Locate the cell with the specified text and output its [x, y] center coordinate. 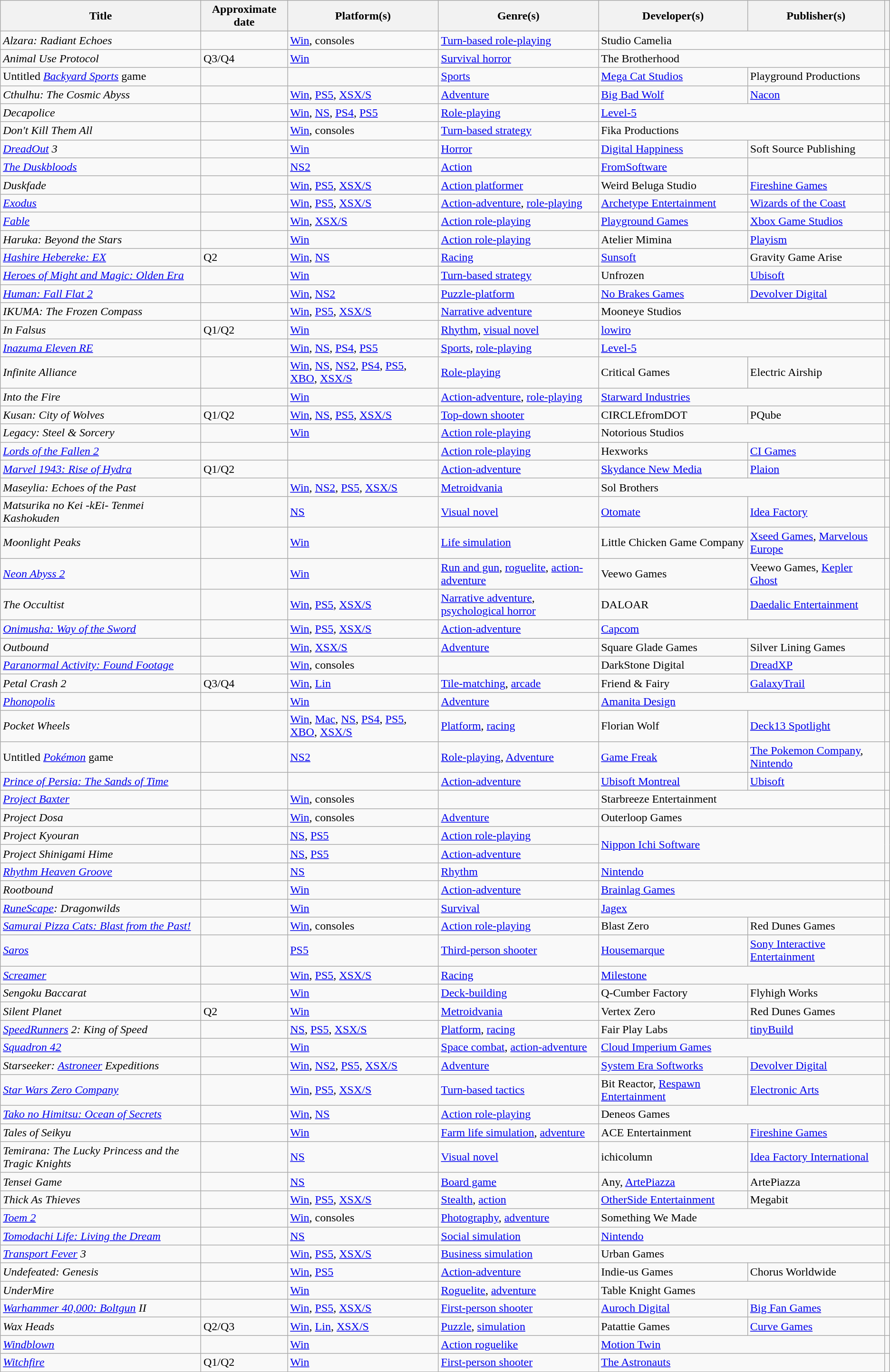
Tensei Game [101, 1181]
Action platformer [518, 185]
Social simulation [518, 1236]
DALOAR [673, 604]
Outerloop Games [742, 817]
Infinite Alliance [101, 373]
Survival [518, 908]
Haruka: Beyond the Stars [101, 239]
Hexworks [673, 451]
Silver Lining Games [816, 647]
The Brotherhood [742, 58]
Skydance New Media [673, 469]
Tako no Himitsu: Ocean of Secrets [101, 1114]
No Brakes Games [673, 294]
Turn-based tactics [518, 1090]
Maseylia: Echoes of the Past [101, 487]
Petal Crash 2 [101, 683]
Squadron 42 [101, 1047]
Motion Twin [742, 1344]
Studio Camelia [742, 40]
CI Games [816, 451]
Stealth, action [518, 1199]
Project Shinigami Hime [101, 854]
Xseed Games, Marvelous Europe [816, 543]
System Era Softworks [673, 1065]
Board game [518, 1181]
Playground Games [673, 221]
Photography, adventure [518, 1218]
Sunsoft [673, 258]
Paranormal Activity: Found Footage [101, 665]
Nacon [816, 95]
Something We Made [742, 1218]
Wax Heads [101, 1326]
Ubisoft Montreal [673, 781]
Deneos Games [742, 1114]
Project Kyouran [101, 835]
Survival horror [518, 58]
Project Baxter [101, 799]
Tile-matching, arcade [518, 683]
Narrative adventure [518, 312]
Q-Cumber Factory [673, 993]
lowiro [742, 330]
Starbreeze Entertainment [742, 799]
Urban Games [742, 1254]
Rhythm, visual novel [518, 330]
Onimusha: Way of the Sword [101, 629]
Samurai Pizza Cats: Blast from the Past! [101, 926]
Rhythm [518, 872]
Deck-building [518, 993]
Top-down shooter [518, 415]
Wizards of the Coast [816, 203]
Gravity Game Arise [816, 258]
Weird Beluga Studio [673, 185]
Win, NS, PS5, XSX/S [363, 415]
Capcom [742, 629]
Starward Industries [742, 397]
Bit Reactor, Respawn Entertainment [673, 1090]
Megabit [816, 1199]
Legacy: Steel & Sorcery [101, 433]
DreadXP [816, 665]
UnderMire [101, 1290]
Human: Fall Flat 2 [101, 294]
Duskfade [101, 185]
Thick As Thieves [101, 1199]
Electric Airship [816, 373]
Veewo Games, Kepler Ghost [816, 573]
Witchfire [101, 1362]
Life simulation [518, 543]
Win, NS, NS2, PS4, PS5, XBO, XSX/S [363, 373]
Sports [518, 77]
Horror [518, 149]
SpeedRunners 2: King of Speed [101, 1029]
Narrative adventure, psychological horror [518, 604]
Tales of Seikyu [101, 1132]
The Pokemon Company, Nintendo [816, 757]
The Astronauts [742, 1362]
Animal Use Protocol [101, 58]
Turn-based role-playing [518, 40]
ACE Entertainment [673, 1132]
Win, Lin [363, 683]
Flyhigh Works [816, 993]
Friend & Fairy [673, 683]
Tomodachi Life: Living the Dream [101, 1236]
CIRCLEfromDOT [673, 415]
Big Bad Wolf [673, 95]
OtherSide Entertainment [673, 1199]
Temirana: The Lucky Princess and the Tragic Knights [101, 1157]
Kusan: City of Wolves [101, 415]
ArtePiazza [816, 1181]
Matsurika no Kei -kEi- Tenmei Kashokuden [101, 511]
Roguelite, adventure [518, 1290]
Heroes of Might and Magic: Olden Era [101, 276]
Table Knight Games [742, 1290]
Starseeker: Astroneer Expeditions [101, 1065]
Xbox Game Studios [816, 221]
Hashire Hebereke: EX [101, 258]
Win, PS5 [363, 1272]
Playism [816, 239]
Developer(s) [673, 16]
Amanita Design [742, 701]
Fair Play Labs [673, 1029]
Action roguelike [518, 1344]
Mooneye Studios [742, 312]
Daedalic Entertainment [816, 604]
Veewo Games [673, 573]
Win, Lin, XSX/S [363, 1326]
RuneScape: Dragonwilds [101, 908]
Silent Planet [101, 1011]
Warhammer 40,000: Boltgun II [101, 1308]
Business simulation [518, 1254]
Run and gun, roguelite, action-adventure [518, 573]
Soft Source Publishing [816, 149]
Notorious Studios [742, 433]
Patattie Games [673, 1326]
Alzara: Radiant Echoes [101, 40]
Mega Cat Studios [673, 77]
Digital Happiness [673, 149]
Deck13 Spotlight [816, 726]
GalaxyTrail [816, 683]
The Occultist [101, 604]
Don't Kill Them All [101, 131]
Moonlight Peaks [101, 543]
Pocket Wheels [101, 726]
Archetype Entertainment [673, 203]
Game Freak [673, 757]
Puzzle-platform [518, 294]
ichicolumn [673, 1157]
Rhythm Heaven Groove [101, 872]
Title [101, 16]
Sengoku Baccarat [101, 993]
Win, Mac, NS, PS4, PS5, XBO, XSX/S [363, 726]
Approximate date [244, 16]
DarkStone Digital [673, 665]
Phonopolis [101, 701]
tinyBuild [816, 1029]
Jagex [742, 908]
Outbound [101, 647]
PS5 [363, 950]
Otomate [673, 511]
Brainlag Games [742, 890]
Decapolice [101, 113]
Role-playing, Adventure [518, 757]
Action [518, 167]
Plaion [816, 469]
Chorus Worldwide [816, 1272]
Little Chicken Game Company [673, 543]
Untitled Backyard Sports game [101, 77]
Space combat, action-adventure [518, 1047]
Windblown [101, 1344]
Curve Games [816, 1326]
Big Fan Games [816, 1308]
Into the Fire [101, 397]
Vertex Zero [673, 1011]
Transport Fever 3 [101, 1254]
Screamer [101, 975]
Platform(s) [363, 16]
Inazuma Eleven RE [101, 348]
Nippon Ichi Software [742, 844]
Milestone [742, 975]
Publisher(s) [816, 16]
NS, PS5, XSX/S [363, 1029]
Lords of the Fallen 2 [101, 451]
Saros [101, 950]
IKUMA: The Frozen Compass [101, 312]
Rootbound [101, 890]
Undefeated: Genesis [101, 1272]
Idea Factory International [816, 1157]
Fika Productions [742, 131]
Genre(s) [518, 16]
Puzzle, simulation [518, 1326]
Sol Brothers [742, 487]
Exodus [101, 203]
Playground Productions [816, 77]
Project Dosa [101, 817]
In Falsus [101, 330]
Cloud Imperium Games [742, 1047]
Sports, role-playing [518, 348]
Indie-us Games [673, 1272]
Critical Games [673, 373]
Fable [101, 221]
Square Glade Games [673, 647]
Atelier Mimina [673, 239]
DreadOut 3 [101, 149]
Unfrozen [673, 276]
Q2/Q3 [244, 1326]
Toem 2 [101, 1218]
Win, NS2 [363, 294]
Sony Interactive Entertainment [816, 950]
Third-person shooter [518, 950]
Florian Wolf [673, 726]
Idea Factory [816, 511]
Electronic Arts [816, 1090]
Star Wars Zero Company [101, 1090]
Any, ArtePiazza [673, 1181]
FromSoftware [673, 167]
Neon Abyss 2 [101, 573]
Blast Zero [673, 926]
PQube [816, 415]
Prince of Persia: The Sands of Time [101, 781]
Untitled Pokémon game [101, 757]
Marvel 1943: Rise of Hydra [101, 469]
The Duskbloods [101, 167]
Auroch Digital [673, 1308]
Housemarque [673, 950]
Farm life simulation, adventure [518, 1132]
Cthulhu: The Cosmic Abyss [101, 95]
